Find where the given text appears and provide that cell's center as [X, Y] coordinate. 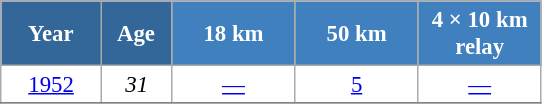
18 km [234, 34]
31 [136, 85]
Year [52, 34]
1952 [52, 85]
Age [136, 34]
50 km [356, 34]
4 × 10 km relay [480, 34]
5 [356, 85]
